For the text-containing cell, return its midpoint in (x, y) coordinate format. 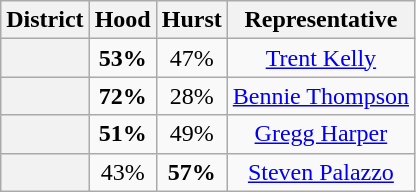
43% (122, 172)
57% (192, 172)
51% (122, 134)
Steven Palazzo (320, 172)
47% (192, 58)
28% (192, 96)
53% (122, 58)
Hood (122, 20)
49% (192, 134)
District (45, 20)
Gregg Harper (320, 134)
Trent Kelly (320, 58)
72% (122, 96)
Representative (320, 20)
Hurst (192, 20)
Bennie Thompson (320, 96)
